For the text-containing cell, return its midpoint in (X, Y) coordinate format. 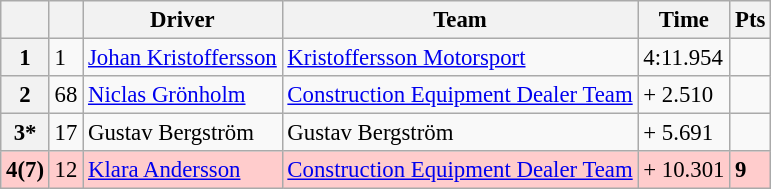
Niclas Grönholm (182, 95)
Time (684, 20)
+ 5.691 (684, 133)
2 (26, 95)
Pts (750, 20)
Driver (182, 20)
Kristoffersson Motorsport (460, 58)
3* (26, 133)
68 (66, 95)
+ 10.301 (684, 170)
12 (66, 170)
9 (750, 170)
Klara Andersson (182, 170)
17 (66, 133)
4(7) (26, 170)
Team (460, 20)
Johan Kristoffersson (182, 58)
4:11.954 (684, 58)
+ 2.510 (684, 95)
